Find where the given text appears and provide that cell's center as [X, Y] coordinate. 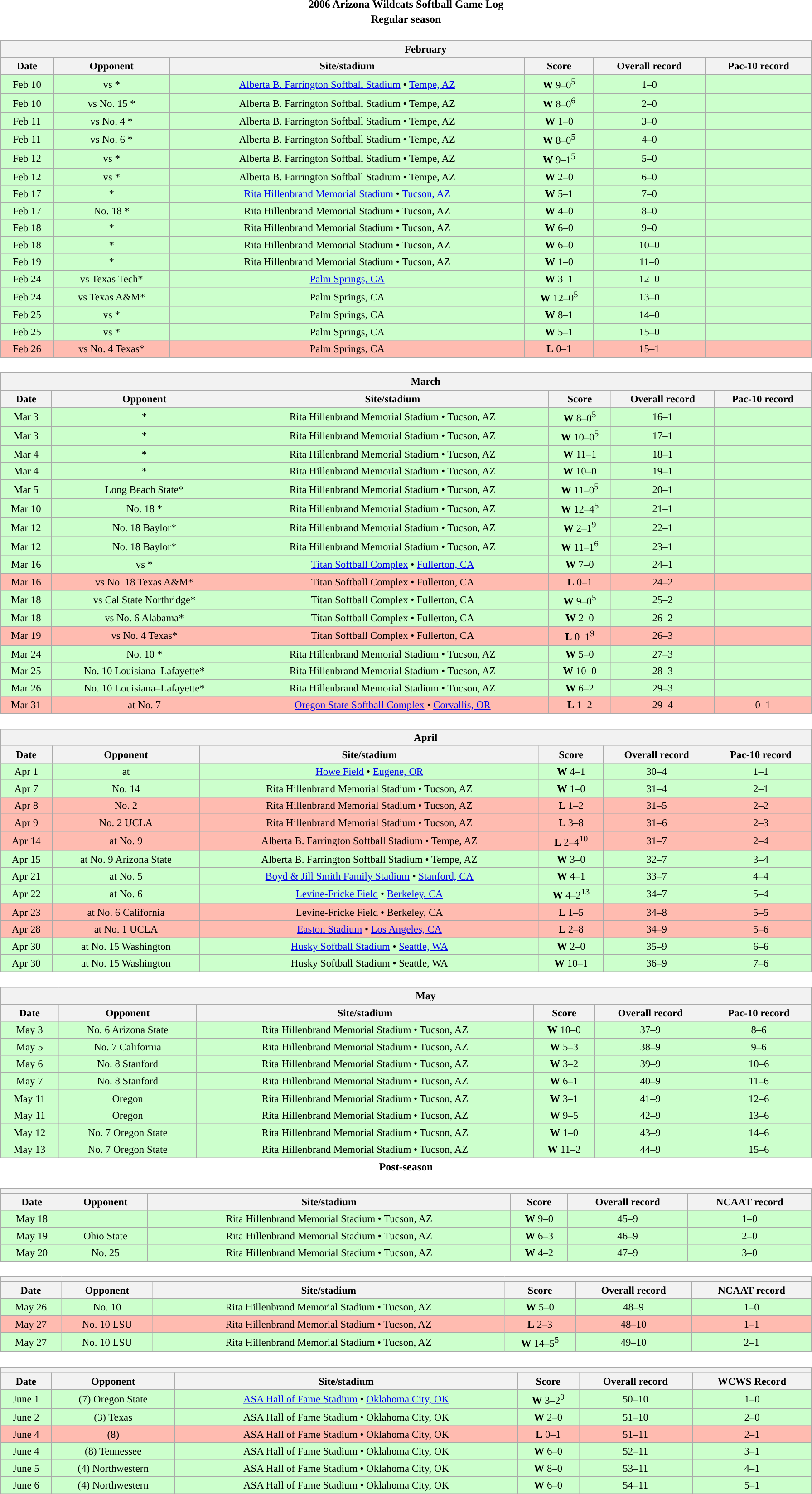
May 19 [32, 1236]
34–7 [657, 894]
13–0 [649, 297]
3–1 [752, 1451]
at No. 9 [126, 841]
9–6 [759, 1047]
(7) Oregon State [113, 1399]
46–9 [628, 1236]
11–0 [649, 262]
40–9 [650, 1081]
W 12–45 [580, 508]
W 8–06 [559, 103]
W 4–2 [539, 1253]
W 11–16 [580, 546]
15–6 [759, 1149]
WCWS Record [752, 1381]
February [406, 49]
48–10 [633, 1325]
W 8–0 [548, 1468]
No. 14 [126, 789]
12–6 [759, 1098]
May 3 [30, 1030]
at No. 6 [126, 894]
Mar 5 [26, 489]
50–10 [635, 1399]
Howe Field • Eugene, OR [370, 772]
(8) Tennessee [113, 1451]
47–9 [628, 1253]
Mar 31 [26, 705]
W 10–1 [571, 963]
Apr 15 [26, 859]
Ohio State [106, 1236]
7–6 [761, 963]
29–3 [662, 688]
W 4–213 [571, 894]
19–1 [662, 471]
March [406, 382]
W 6–3 [539, 1236]
24–2 [662, 581]
June 5 [26, 1468]
Mar 25 [26, 671]
10–6 [759, 1064]
vs No. 6 * [111, 139]
2–4 [761, 841]
32–7 [657, 859]
W 4–0 [559, 211]
at No. 9 Arizona State [126, 859]
W 3–2 [564, 1064]
4–1 [752, 1468]
0–1 [763, 705]
vs No. 18 Texas A&M* [144, 581]
17–1 [662, 436]
14–0 [649, 315]
at No. 7 [144, 705]
44–9 [650, 1149]
May 20 [32, 1253]
Mar 19 [26, 636]
W 14–55 [540, 1342]
52–11 [635, 1451]
W 11–1 [580, 454]
45–9 [628, 1219]
vs Texas A&M* [111, 297]
Mar 24 [26, 654]
51–11 [635, 1434]
5–4 [761, 894]
27–3 [662, 654]
June 2 [26, 1417]
8–0 [649, 211]
5–0 [649, 159]
Apr 7 [26, 789]
No. 2 UCLA [126, 823]
26–3 [662, 636]
34–8 [657, 912]
16–1 [662, 417]
Oregon State Softball Complex • Corvallis, OR [392, 705]
No. 10 [107, 1307]
at No. 6 California [126, 912]
12–0 [649, 279]
W 8–1 [559, 315]
5–5 [761, 912]
39–9 [650, 1064]
at No. 1 UCLA [126, 929]
5–1 [752, 1485]
L 3–8 [571, 823]
May 6 [30, 1064]
49–10 [633, 1342]
11–6 [759, 1081]
No. 7 California [128, 1047]
Apr 9 [26, 823]
May 13 [30, 1149]
6–6 [761, 946]
54–11 [635, 1485]
20–1 [662, 489]
9–0 [649, 228]
3–4 [761, 859]
Long Beach State* [144, 489]
May [406, 996]
(8) [113, 1434]
31–5 [657, 806]
28–3 [662, 671]
May 18 [32, 1219]
W 7–0 [580, 565]
vs Cal State Northridge* [144, 600]
Apr 8 [26, 806]
W 10–05 [580, 436]
25–2 [662, 600]
18–1 [662, 454]
W 3–0 [571, 859]
41–9 [650, 1098]
at [126, 772]
vs No. 4 * [111, 121]
No. 10 * [144, 654]
W 3–29 [548, 1399]
Easton Stadium • Los Angeles, CA [370, 929]
38–9 [650, 1047]
W 9–0 [539, 1219]
Feb 26 [27, 349]
W 6–2 [580, 688]
8–6 [759, 1030]
vs No. 6 Alabama* [144, 618]
29–4 [662, 705]
W 2–19 [580, 527]
14–6 [759, 1132]
Mar 26 [26, 688]
W 11–05 [580, 489]
W 9–5 [564, 1115]
7–0 [649, 193]
L 1–5 [571, 912]
Apr 28 [26, 929]
15–1 [649, 349]
22–1 [662, 527]
vs No. 15 * [111, 103]
May 7 [30, 1081]
vs Texas Tech* [111, 279]
4–0 [649, 139]
at No. 5 [126, 876]
L 2–8 [571, 929]
48–9 [633, 1307]
37–9 [650, 1030]
Apr 14 [26, 841]
Boyd & Jill Smith Family Stadium • Stanford, CA [370, 876]
10–0 [649, 245]
May 5 [30, 1047]
35–9 [657, 946]
Apr 21 [26, 876]
W 11–2 [564, 1149]
Apr 22 [26, 894]
33–7 [657, 876]
No. 2 [126, 806]
May 26 [31, 1307]
24–1 [662, 565]
13–6 [759, 1115]
L 2–3 [540, 1325]
51–10 [635, 1417]
21–1 [662, 508]
2–2 [761, 806]
Apr 23 [26, 912]
43–9 [650, 1132]
W 5–3 [564, 1047]
42–9 [650, 1115]
31–7 [657, 841]
2–3 [761, 823]
30–4 [657, 772]
April [406, 738]
36–9 [657, 963]
W 12–05 [559, 297]
(3) Texas [113, 1417]
53–11 [635, 1468]
15–0 [649, 332]
5–6 [761, 929]
June 6 [26, 1485]
L 2–410 [571, 841]
26–2 [662, 618]
31–6 [657, 823]
31–4 [657, 789]
L 0–19 [580, 636]
23–1 [662, 546]
June 1 [26, 1399]
4–4 [761, 876]
No. 6 Arizona State [128, 1030]
Mar 10 [26, 508]
No. 25 [106, 1253]
Feb 19 [27, 262]
W 9–15 [559, 159]
34–9 [657, 929]
6–0 [649, 177]
Apr 1 [26, 772]
W 6–1 [564, 1081]
May 12 [30, 1132]
